Locate the cell with the specified text and output its (x, y) center coordinate. 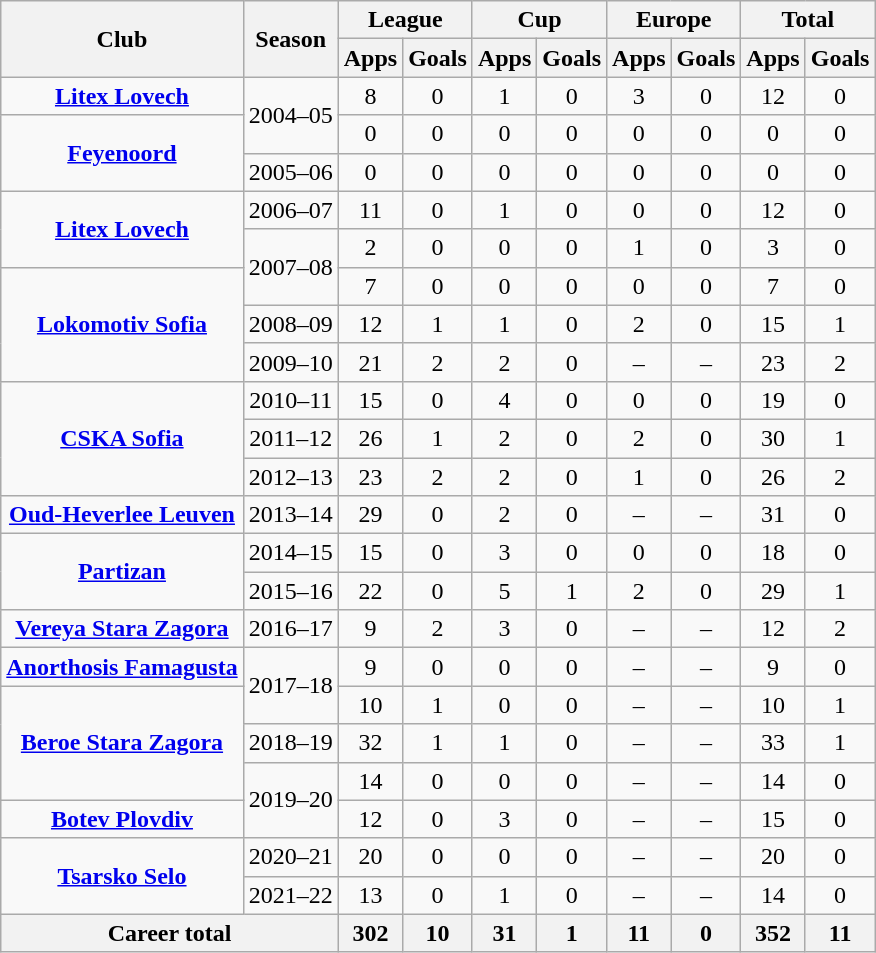
21 (370, 362)
2020–21 (290, 857)
Europe (674, 20)
2019–20 (290, 800)
2013–14 (290, 515)
5 (504, 591)
Beroe Stara Zagora (122, 743)
4 (504, 400)
2014–15 (290, 553)
Partizan (122, 572)
Botev Plovdiv (122, 819)
2007–08 (290, 267)
30 (773, 438)
8 (370, 96)
302 (370, 933)
2018–19 (290, 743)
League (405, 20)
2010–11 (290, 400)
Feyenoord (122, 153)
2017–18 (290, 686)
352 (773, 933)
2008–09 (290, 324)
Tsarsko Selo (122, 876)
2011–12 (290, 438)
Lokomotiv Sofia (122, 324)
2005–06 (290, 172)
13 (370, 895)
33 (773, 743)
Total (808, 20)
Career total (170, 933)
Vereya Stara Zagora (122, 629)
Club (122, 39)
Anorthosis Famagusta (122, 667)
2021–22 (290, 895)
22 (370, 591)
19 (773, 400)
Oud-Heverlee Leuven (122, 515)
CSKA Sofia (122, 438)
Season (290, 39)
Cup (539, 20)
2015–16 (290, 591)
18 (773, 553)
2012–13 (290, 477)
2016–17 (290, 629)
2009–10 (290, 362)
2004–05 (290, 115)
2006–07 (290, 210)
32 (370, 743)
